Locate the cell with the specified text and output its [x, y] center coordinate. 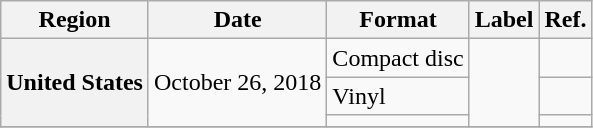
Vinyl [398, 96]
United States [75, 82]
Label [504, 20]
Date [237, 20]
October 26, 2018 [237, 82]
Compact disc [398, 58]
Region [75, 20]
Ref. [566, 20]
Format [398, 20]
